Scan for the cell matching the given text and deliver its [X, Y] coordinate at center. 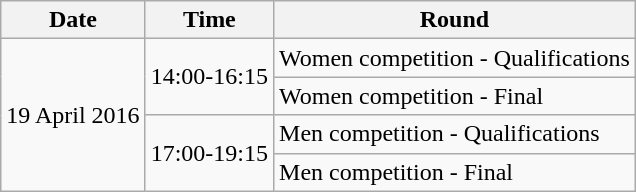
Women competition - Final [455, 96]
Round [455, 20]
Women competition - Qualifications [455, 58]
Date [73, 20]
17:00-19:15 [209, 153]
19 April 2016 [73, 115]
Men competition - Qualifications [455, 134]
Time [209, 20]
Men competition - Final [455, 172]
14:00-16:15 [209, 77]
